For the text-containing cell, return its midpoint in (x, y) coordinate format. 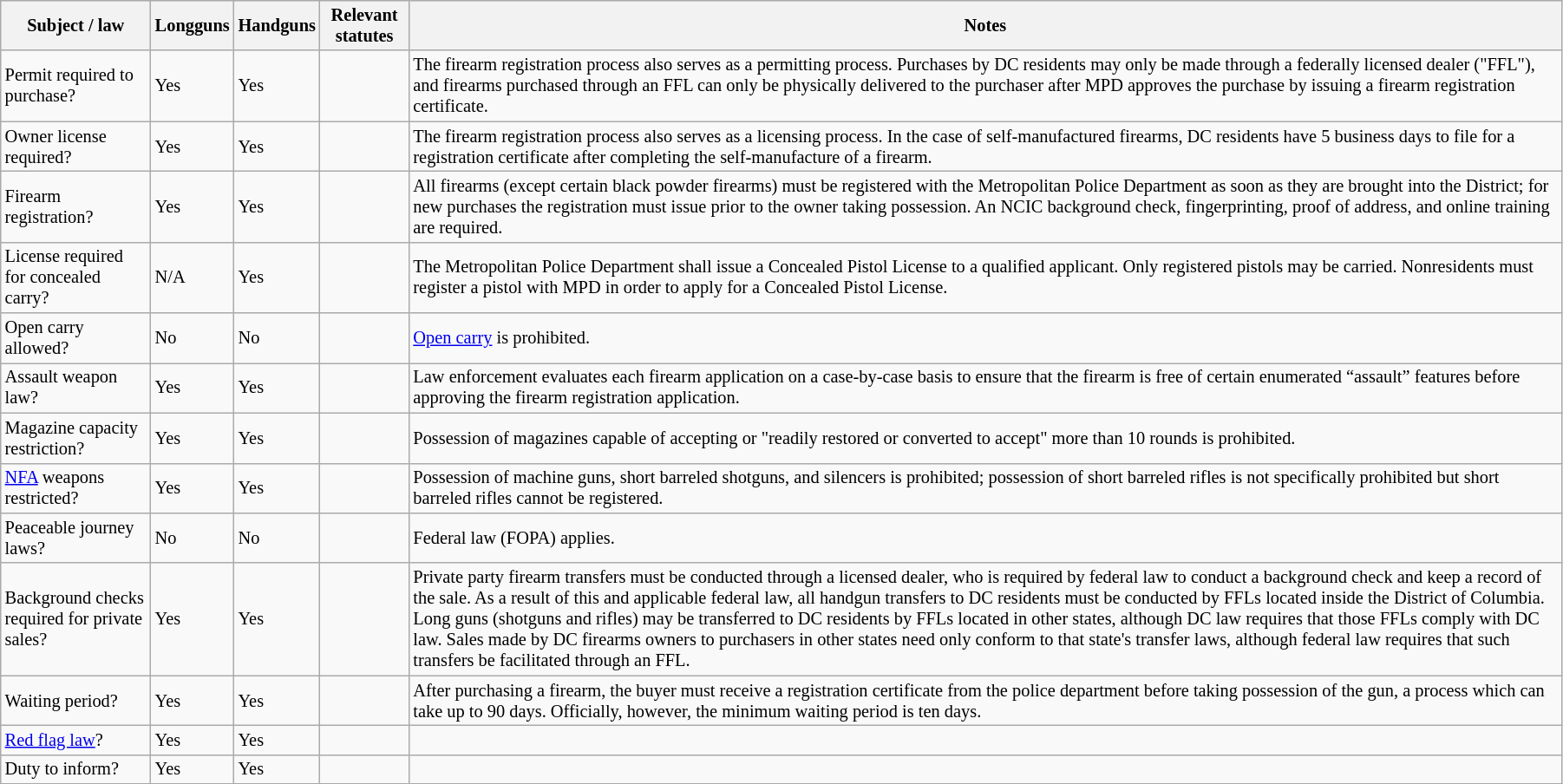
Magazine capacity restriction? (76, 438)
Firearm registration? (76, 206)
NFA weapons restricted? (76, 488)
Permit required to purchase? (76, 86)
Peaceable journey laws? (76, 538)
Federal law (FOPA) applies. (985, 538)
Open carry is prohibited. (985, 338)
N/A (193, 278)
Possession of magazines capable of accepting or "readily restored or converted to accept" more than 10 rounds is prohibited. (985, 438)
Red flag law? (76, 740)
Subject / law (76, 25)
Handguns (278, 25)
Assault weapon law? (76, 388)
Waiting period? (76, 701)
Owner license required? (76, 147)
Open carry allowed? (76, 338)
Relevant statutes (364, 25)
Background checks required for private sales? (76, 619)
License required for concealed carry? (76, 278)
Duty to inform? (76, 769)
Longguns (193, 25)
Notes (985, 25)
